From the cell containing the given text, extract its center point as (x, y) coordinate. 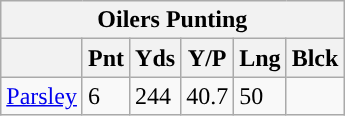
Oilers Punting (172, 20)
Blck (315, 58)
Yds (156, 58)
Y/P (208, 58)
50 (260, 96)
Lng (260, 58)
244 (156, 96)
6 (106, 96)
Pnt (106, 58)
40.7 (208, 96)
Parsley (42, 96)
